Extract the (X, Y) coordinate from the center of the cell holding the provided text.  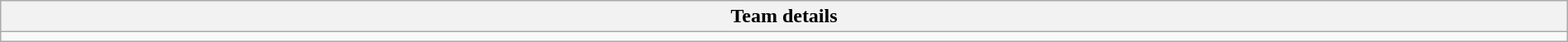
Team details (784, 16)
